Detect which cell encompasses the target text, then output its (X, Y) center coordinate. 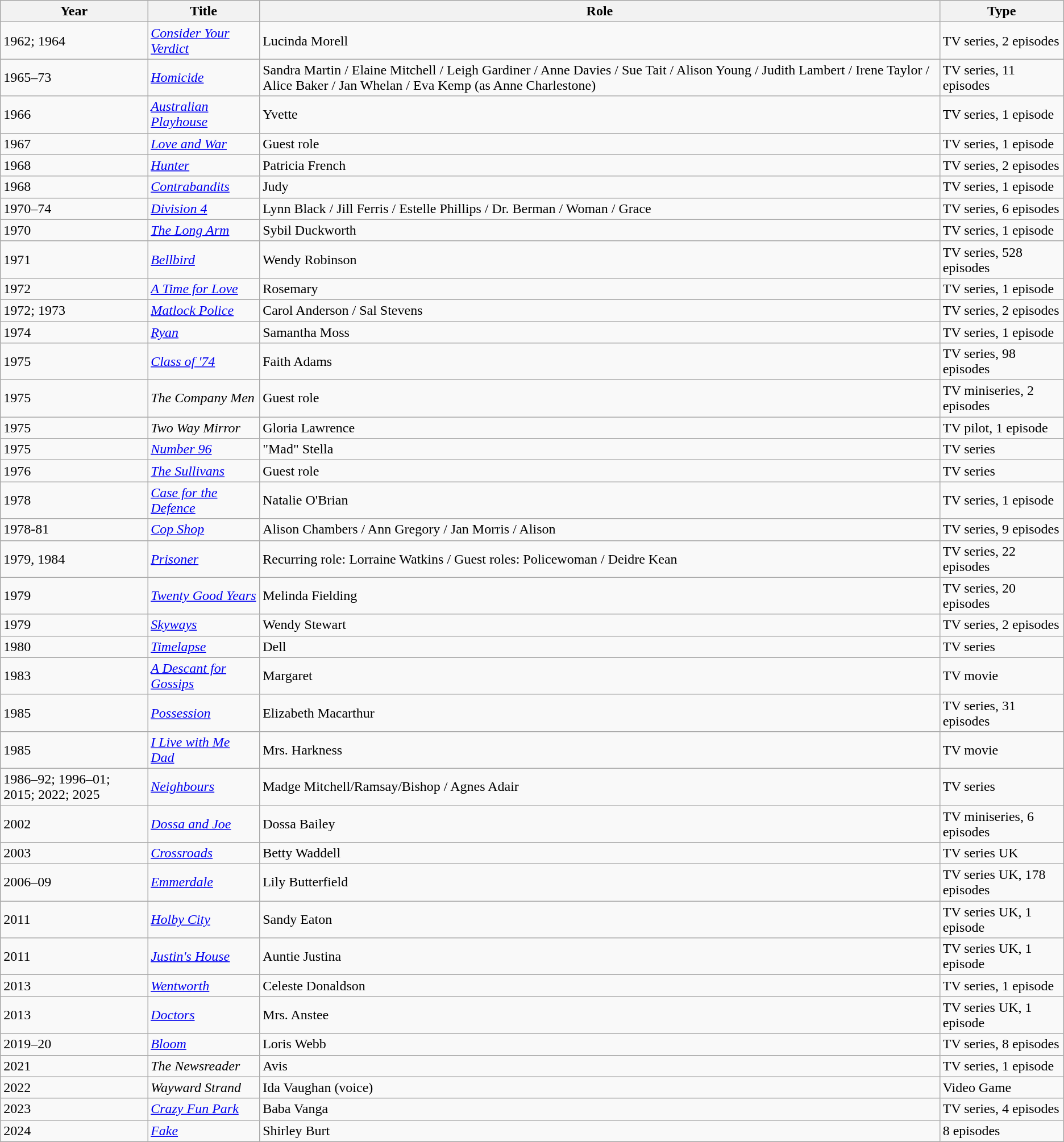
The Long Arm (203, 230)
Baba Vanga (600, 1109)
TV series, 8 episodes (1001, 1044)
Elizabeth Macarthur (600, 712)
TV series, 11 episodes (1001, 77)
Wayward Strand (203, 1087)
Love and War (203, 144)
Melinda Fielding (600, 595)
Ryan (203, 332)
The Newsreader (203, 1066)
Shirley Burt (600, 1131)
1966 (74, 115)
Bloom (203, 1044)
TV series, 6 episodes (1001, 209)
1978 (74, 500)
Sybil Duckworth (600, 230)
TV series, 528 episodes (1001, 259)
Hunter (203, 165)
Rosemary (600, 289)
Mrs. Anstee (600, 1015)
1970–74 (74, 209)
1967 (74, 144)
1970 (74, 230)
1972; 1973 (74, 310)
Betty Waddell (600, 853)
Carol Anderson / Sal Stevens (600, 310)
Loris Webb (600, 1044)
Samantha Moss (600, 332)
Twenty Good Years (203, 595)
Madge Mitchell/Ramsay/Bishop / Agnes Adair (600, 786)
1972 (74, 289)
Margaret (600, 676)
2021 (74, 1066)
Contrabandits (203, 187)
"Mad" Stella (600, 449)
Judy (600, 187)
Type (1001, 11)
1962; 1964 (74, 41)
TV series UK (1001, 853)
Wendy Robinson (600, 259)
A Time for Love (203, 289)
Cop Shop (203, 530)
Number 96 (203, 449)
Yvette (600, 115)
Homicide (203, 77)
TV series, 31 episodes (1001, 712)
Division 4 (203, 209)
Video Game (1001, 1087)
Title (203, 11)
TV series, 4 episodes (1001, 1109)
Justin's House (203, 957)
A Descant for Gossips (203, 676)
1976 (74, 471)
Gloria Lawrence (600, 428)
The Sullivans (203, 471)
Patricia French (600, 165)
Sandy Eaton (600, 919)
Natalie O'Brian (600, 500)
1971 (74, 259)
Avis (600, 1066)
1974 (74, 332)
Two Way Mirror (203, 428)
1979, 1984 (74, 559)
Faith Adams (600, 361)
Crazy Fun Park (203, 1109)
Emmerdale (203, 883)
TV series, 20 episodes (1001, 595)
TV pilot, 1 episode (1001, 428)
Year (74, 11)
Ida Vaughan (voice) (600, 1087)
Crossroads (203, 853)
Celeste Donaldson (600, 986)
TV series, 9 episodes (1001, 530)
2006–09 (74, 883)
1978-81 (74, 530)
Doctors (203, 1015)
2024 (74, 1131)
Dell (600, 647)
I Live with Me Dad (203, 750)
TV miniseries, 6 episodes (1001, 824)
2019–20 (74, 1044)
Wentworth (203, 986)
TV miniseries, 2 episodes (1001, 399)
Prisoner (203, 559)
1983 (74, 676)
Consider Your Verdict (203, 41)
Neighbours (203, 786)
TV series, 22 episodes (1001, 559)
Possession (203, 712)
Role (600, 11)
Matlock Police (203, 310)
Wendy Stewart (600, 625)
Fake (203, 1131)
The Company Men (203, 399)
Mrs. Harkness (600, 750)
TV series, 98 episodes (1001, 361)
TV series UK, 178 episodes (1001, 883)
2003 (74, 853)
Recurring role: Lorraine Watkins / Guest roles: Policewoman / Deidre Kean (600, 559)
Skyways (203, 625)
1986–92; 1996–01; 2015; 2022; 2025 (74, 786)
1965–73 (74, 77)
2002 (74, 824)
Auntie Justina (600, 957)
Alison Chambers / Ann Gregory / Jan Morris / Alison (600, 530)
Lily Butterfield (600, 883)
Dossa and Joe (203, 824)
Class of '74 (203, 361)
Bellbird (203, 259)
Dossa Bailey (600, 824)
8 episodes (1001, 1131)
1980 (74, 647)
Timelapse (203, 647)
Holby City (203, 919)
Lucinda Morell (600, 41)
Lynn Black / Jill Ferris / Estelle Phillips / Dr. Berman / Woman / Grace (600, 209)
Case for the Defence (203, 500)
Australian Playhouse (203, 115)
2023 (74, 1109)
2022 (74, 1087)
